Capture the cell that displays the provided text and extract its [X, Y] central coordinate. 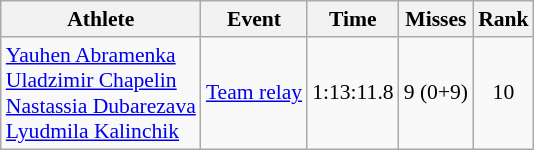
Team relay [254, 93]
Athlete [101, 19]
10 [504, 93]
Time [352, 19]
Yauhen AbramenkaUladzimir ChapelinNastassia DubarezavaLyudmila Kalinchik [101, 93]
Event [254, 19]
Rank [504, 19]
Misses [436, 19]
9 (0+9) [436, 93]
1:13:11.8 [352, 93]
